Capture the cell that displays the provided text and extract its (x, y) central coordinate. 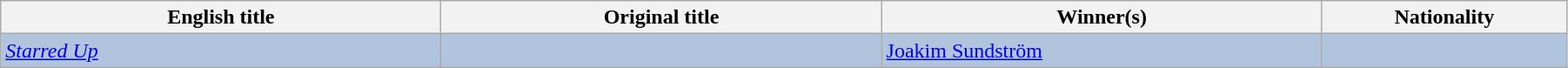
Winner(s) (1102, 17)
Original title (661, 17)
Starred Up (221, 51)
Joakim Sundström (1102, 51)
Nationality (1444, 17)
English title (221, 17)
